Search for the cell housing the specified text and yield its [X, Y] center coordinate. 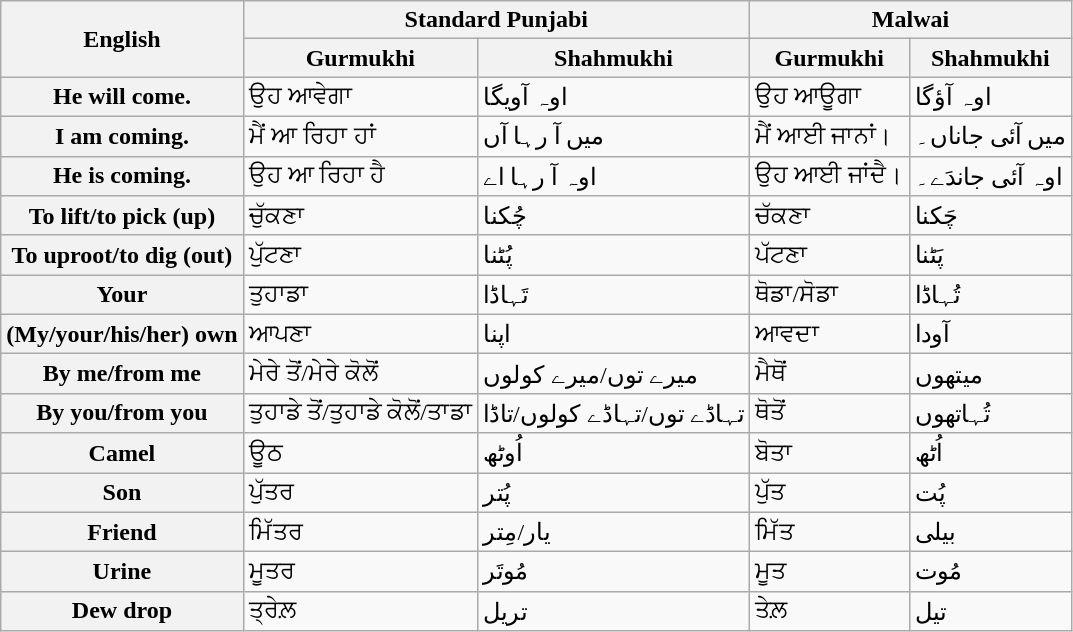
ਮੈਥੋਂ [829, 374]
ਉਹ ਆਊਗਾ [829, 97]
Camel [122, 453]
ਥੋਡਾ/ਸੋਡਾ [829, 295]
English [122, 39]
ਤੁਹਾਡਾ [360, 295]
مُوت [990, 572]
ਉਹ ਆਈ ਜਾਂਦੈ। [829, 176]
Dew drop [122, 611]
چُکنا [614, 216]
Standard Punjabi [496, 20]
اوہ آئی جاندَے۔ [990, 176]
ਮਿੱਤ [829, 532]
اوہ آؤگا [990, 97]
ਮੂਤ [829, 572]
ਚੱਕਣਾ [829, 216]
By you/from you [122, 413]
پَٹنا [990, 255]
ਆਪਣਾ [360, 334]
By me/from me [122, 374]
ਮੈਂ ਆਈ ਜਾਨਾਂ। [829, 136]
ਤੁਹਾਡੇ ਤੋਂ/ਤੁਹਾਡੇ ਕੋਲੋਂ/ਤਾਡਾ [360, 413]
میں آئی جاناں۔ [990, 136]
ਉਹ ਆ ਰਿਹਾ ਹੈ [360, 176]
Urine [122, 572]
ਪੱਟਣਾ [829, 255]
پُت [990, 492]
(My/your/his/her) own [122, 334]
ਬੋਤਾ [829, 453]
ਊਠ [360, 453]
ਉਹ ਆਵੇਗਾ [360, 97]
Friend [122, 532]
میں آ رہا آں [614, 136]
آودا [990, 334]
ਪੁੱਤਰ [360, 492]
ਮਿੱਤਰ [360, 532]
تہاڈے توں/تہاڈے کولوں/تاڈا [614, 413]
تیل [990, 611]
He is coming. [122, 176]
اُوٹھ [614, 453]
ਪੁੱਤ [829, 492]
اوہ آ رہا اے [614, 176]
I am coming. [122, 136]
تریل [614, 611]
چَکنا [990, 216]
Son [122, 492]
He will come. [122, 97]
To uproot/to dig (out) [122, 255]
یار/مِتر [614, 532]
تَہاڈا [614, 295]
میرے توں/میرے کولوں [614, 374]
ਮੇਰੇ ਤੋਂ/ਮੇਰੇ ਕੋਲੋਂ [360, 374]
تُہاڈا [990, 295]
ਮੈਂ ਆ ਰਿਹਾ ਹਾਂ [360, 136]
ਤੇਲ਼ [829, 611]
ਤ੍ਰੇਲ਼ [360, 611]
Malwai [910, 20]
پُٹنا [614, 255]
اپنا [614, 334]
ਪੁੱਟਣਾ [360, 255]
Your [122, 295]
ਆਵਦਾ [829, 334]
ਮੂਤਰ [360, 572]
بیلی [990, 532]
اوہ آویگا [614, 97]
تُہاتھوں [990, 413]
ਥੋਤੋਂ [829, 413]
مُوتَر [614, 572]
ਚੁੱਕਣਾ [360, 216]
اُٹھ [990, 453]
To lift/to pick (up) [122, 216]
پُتر [614, 492]
میتھوں [990, 374]
